Output the (x, y) coordinate of the center of the cell containing the given text.  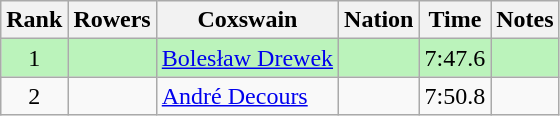
Rank (34, 20)
Notes (525, 20)
1 (34, 58)
Bolesław Drewek (247, 58)
Rowers (112, 20)
2 (34, 96)
7:47.6 (455, 58)
André Decours (247, 96)
Coxswain (247, 20)
7:50.8 (455, 96)
Nation (379, 20)
Time (455, 20)
